Determine the (x, y) coordinate at the center of the cell enclosing the given text.  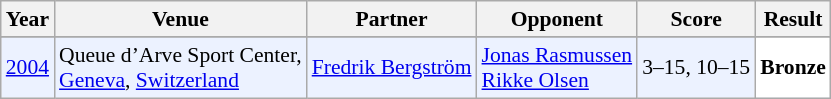
3–15, 10–15 (696, 68)
Fredrik Bergström (392, 68)
Year (28, 19)
Jonas Rasmussen Rikke Olsen (558, 68)
Opponent (558, 19)
Result (793, 19)
Score (696, 19)
Queue d’Arve Sport Center,Geneva, Switzerland (180, 68)
Partner (392, 19)
Venue (180, 19)
2004 (28, 68)
Bronze (793, 68)
